Determine the [X, Y] coordinate at the center of the cell enclosing the given text.  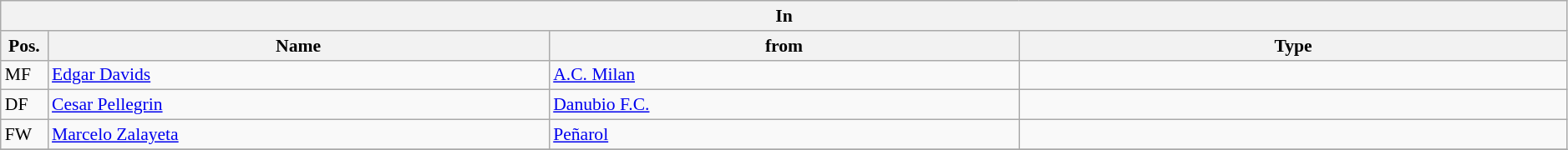
A.C. Milan [784, 75]
Edgar Davids [298, 75]
Cesar Pellegrin [298, 105]
Danubio F.C. [784, 105]
Peñarol [784, 135]
In [784, 16]
FW [24, 135]
Name [298, 46]
Marcelo Zalayeta [298, 135]
DF [24, 105]
MF [24, 75]
Pos. [24, 46]
from [784, 46]
Type [1293, 46]
